Determine the [X, Y] coordinate at the center of the cell enclosing the given text.  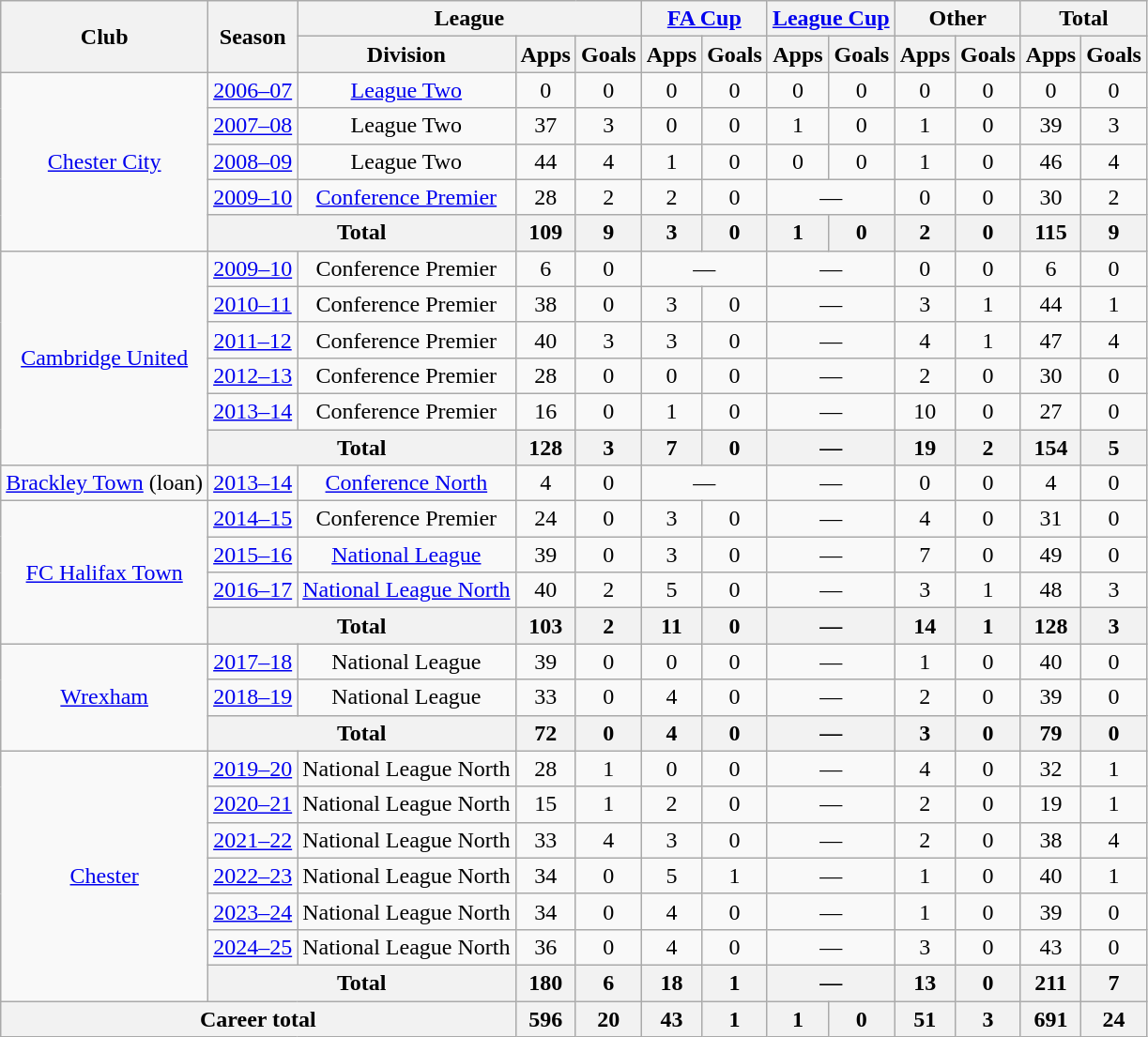
FA Cup [704, 19]
Wrexham [105, 697]
691 [1050, 1018]
2008–09 [253, 161]
2012–13 [253, 375]
27 [1050, 411]
32 [1050, 769]
Brackley Town (loan) [105, 483]
FC Halifax Town [105, 572]
72 [545, 733]
46 [1050, 161]
16 [545, 411]
115 [1050, 233]
2006–07 [253, 90]
20 [608, 1018]
2007–08 [253, 126]
15 [545, 804]
211 [1050, 983]
2020–21 [253, 804]
14 [925, 626]
2021–22 [253, 840]
180 [545, 983]
League Cup [831, 19]
Season [253, 37]
154 [1050, 448]
79 [1050, 733]
Division [406, 54]
2014–15 [253, 519]
49 [1050, 555]
36 [545, 947]
2015–16 [253, 555]
2022–23 [253, 876]
2024–25 [253, 947]
Conference North [406, 483]
37 [545, 126]
109 [545, 233]
Cambridge United [105, 358]
51 [925, 1018]
Other [957, 19]
Chester [105, 876]
48 [1050, 590]
League [469, 19]
103 [545, 626]
31 [1050, 519]
Career total [258, 1018]
2016–17 [253, 590]
2010–11 [253, 304]
47 [1050, 340]
13 [925, 983]
2011–12 [253, 340]
Chester City [105, 161]
2023–24 [253, 911]
2019–20 [253, 769]
10 [925, 411]
2018–19 [253, 697]
Club [105, 37]
2017–18 [253, 662]
596 [545, 1018]
11 [671, 626]
18 [671, 983]
